Find where the given text appears and provide that cell's center as [X, Y] coordinate. 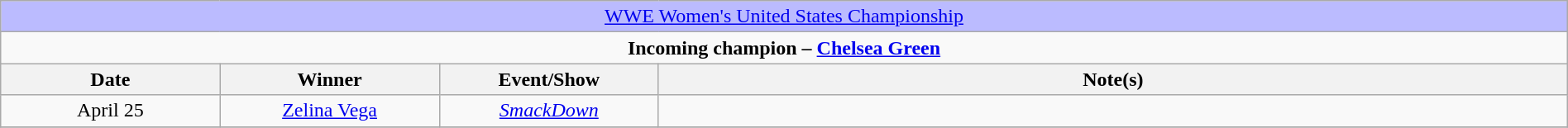
Note(s) [1113, 79]
Event/Show [549, 79]
WWE Women's United States Championship [784, 17]
Winner [329, 79]
Zelina Vega [329, 111]
April 25 [111, 111]
Date [111, 79]
Incoming champion – Chelsea Green [784, 48]
SmackDown [549, 111]
